Find where the given text appears and provide that cell's center as (x, y) coordinate. 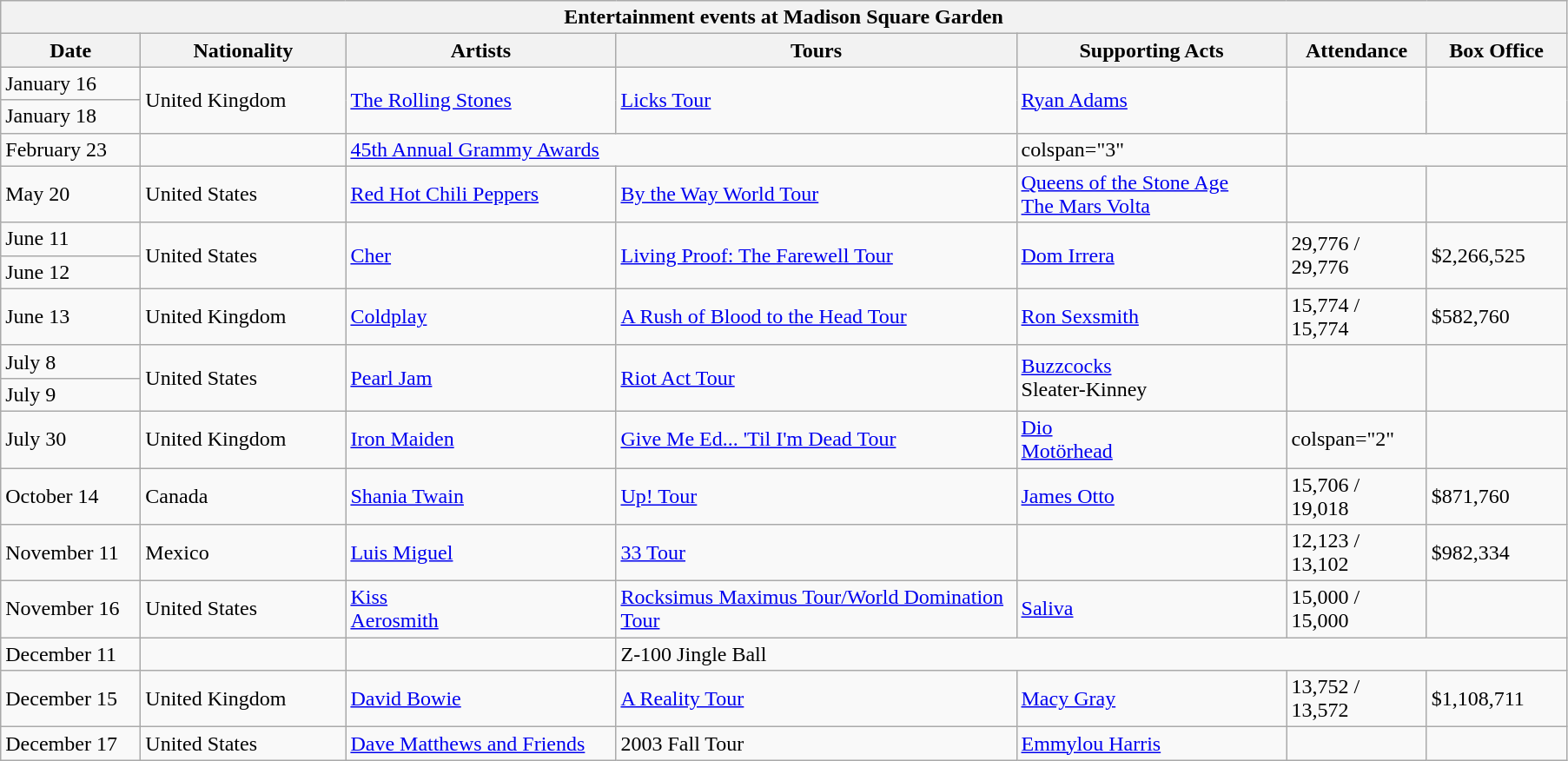
$2,266,525 (1496, 255)
James Otto (1152, 495)
$871,760 (1496, 495)
33 Tour (817, 553)
colspan="3" (1152, 149)
Z-100 Jingle Ball (1091, 654)
Coldplay (481, 316)
Nationality (243, 50)
45th Annual Grammy Awards (681, 149)
Tours (817, 50)
The Rolling Stones (481, 100)
2003 Fall Tour (817, 744)
January 18 (71, 116)
November 16 (71, 610)
colspan="2" (1357, 440)
$582,760 (1496, 316)
Shania Twain (481, 495)
May 20 (71, 195)
Give Me Ed... 'Til I'm Dead Tour (817, 440)
July 9 (71, 394)
15,706 / 19,018 (1357, 495)
13,752 / 13,572 (1357, 698)
A Rush of Blood to the Head Tour (817, 316)
Ryan Adams (1152, 100)
December 17 (71, 744)
12,123 / 13,102 (1357, 553)
Date (71, 50)
29,776 / 29,776 (1357, 255)
Dave Matthews and Friends (481, 744)
Luis Miguel (481, 553)
$982,334 (1496, 553)
Licks Tour (817, 100)
Riot Act Tour (817, 378)
February 23 (71, 149)
Red Hot Chili Peppers (481, 195)
David Bowie (481, 698)
DioMotörhead (1152, 440)
Saliva (1152, 610)
BuzzcocksSleater-Kinney (1152, 378)
$1,108,711 (1496, 698)
Entertainment events at Madison Square Garden (784, 17)
June 12 (71, 272)
Attendance (1357, 50)
A Reality Tour (817, 698)
Living Proof: The Farewell Tour (817, 255)
December 11 (71, 654)
Canada (243, 495)
Macy Gray (1152, 698)
July 30 (71, 440)
KissAerosmith (481, 610)
November 11 (71, 553)
Up! Tour (817, 495)
15,000 / 15,000 (1357, 610)
January 16 (71, 83)
Supporting Acts (1152, 50)
Dom Irrera (1152, 255)
Iron Maiden (481, 440)
Rocksimus Maximus Tour/World Domination Tour (817, 610)
October 14 (71, 495)
Emmylou Harris (1152, 744)
Queens of the Stone AgeThe Mars Volta (1152, 195)
Cher (481, 255)
July 8 (71, 361)
June 13 (71, 316)
Ron Sexsmith (1152, 316)
15,774 / 15,774 (1357, 316)
June 11 (71, 239)
By the Way World Tour (817, 195)
Artists (481, 50)
December 15 (71, 698)
Box Office (1496, 50)
Mexico (243, 553)
Pearl Jam (481, 378)
